Determine the (x, y) coordinate at the center of the cell enclosing the given text.  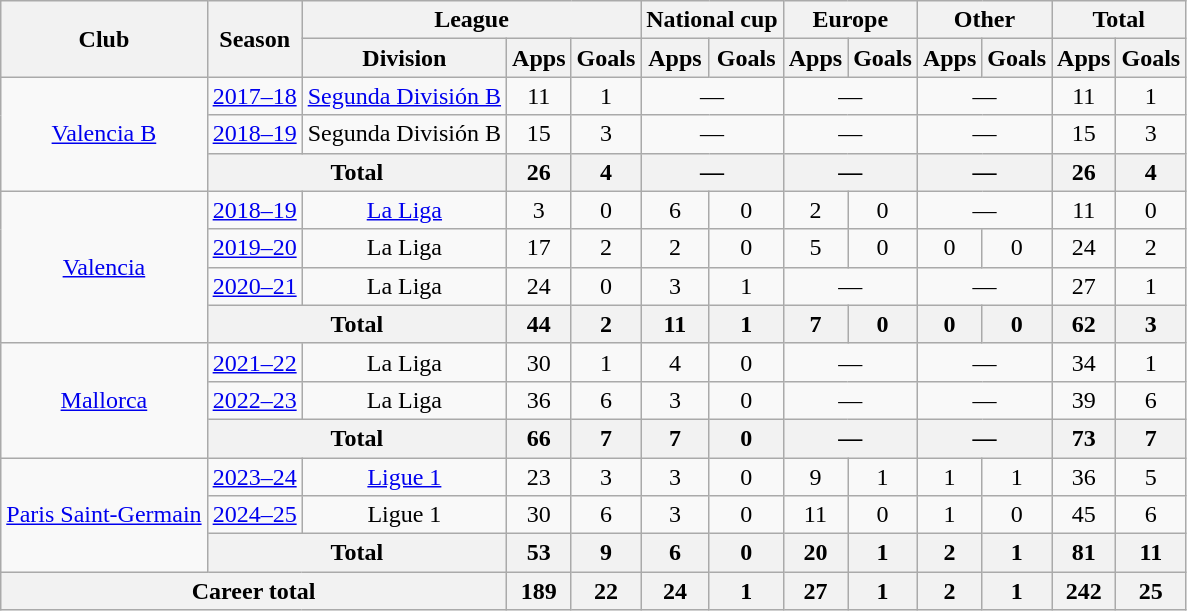
62 (1084, 324)
17 (539, 248)
73 (1084, 438)
34 (1084, 362)
2023–24 (254, 477)
Career total (254, 591)
242 (1084, 591)
20 (815, 553)
22 (606, 591)
25 (1151, 591)
53 (539, 553)
Europe (850, 20)
Club (104, 39)
League (472, 20)
2017–18 (254, 96)
81 (1084, 553)
189 (539, 591)
2019–20 (254, 248)
Division (404, 58)
Mallorca (104, 400)
45 (1084, 515)
Other (984, 20)
Season (254, 39)
Paris Saint-Germain (104, 515)
Valencia B (104, 134)
2022–23 (254, 400)
23 (539, 477)
2024–25 (254, 515)
44 (539, 324)
66 (539, 438)
39 (1084, 400)
2021–22 (254, 362)
Valencia (104, 267)
National cup (712, 20)
2020–21 (254, 286)
